Extract the [X, Y] coordinate from the center of the cell holding the provided text.  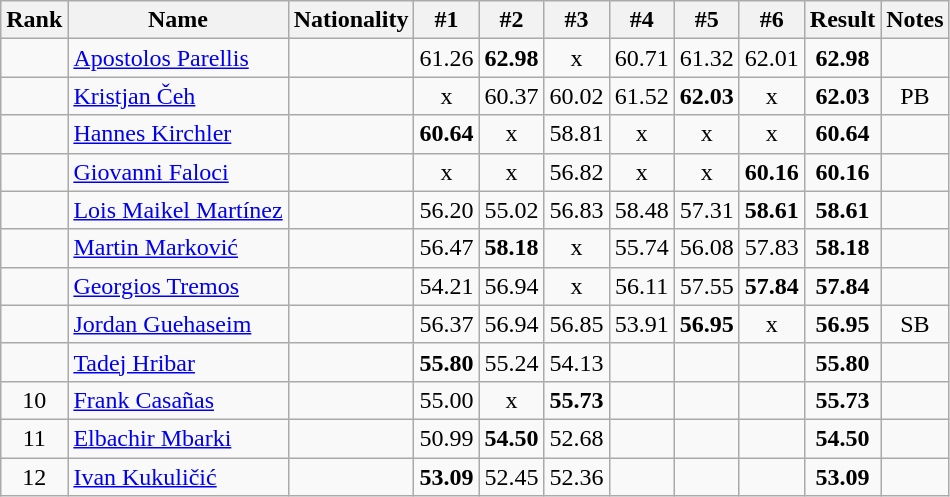
56.11 [642, 286]
52.68 [576, 438]
12 [34, 477]
Rank [34, 20]
SB [915, 324]
Hannes Kirchler [178, 134]
55.24 [512, 362]
Giovanni Faloci [178, 172]
Ivan Kukuličić [178, 477]
60.37 [512, 96]
#2 [512, 20]
11 [34, 438]
57.55 [706, 286]
54.13 [576, 362]
Apostolos Parellis [178, 58]
Jordan Guehaseim [178, 324]
60.71 [642, 58]
Elbachir Mbarki [178, 438]
61.32 [706, 58]
52.45 [512, 477]
60.02 [576, 96]
57.83 [772, 248]
52.36 [576, 477]
Lois Maikel Martínez [178, 210]
Frank Casañas [178, 400]
56.85 [576, 324]
53.91 [642, 324]
55.74 [642, 248]
50.99 [446, 438]
58.81 [576, 134]
Nationality [351, 20]
57.31 [706, 210]
61.26 [446, 58]
Name [178, 20]
#5 [706, 20]
Georgios Tremos [178, 286]
PB [915, 96]
Result [842, 20]
55.00 [446, 400]
Martin Marković [178, 248]
Notes [915, 20]
Kristjan Čeh [178, 96]
56.82 [576, 172]
62.01 [772, 58]
Tadej Hribar [178, 362]
#1 [446, 20]
56.20 [446, 210]
56.47 [446, 248]
58.48 [642, 210]
10 [34, 400]
54.21 [446, 286]
56.83 [576, 210]
#3 [576, 20]
56.08 [706, 248]
55.02 [512, 210]
56.37 [446, 324]
#4 [642, 20]
#6 [772, 20]
61.52 [642, 96]
